Identify which cell holds the provided text, then report its (x, y) central coordinate. 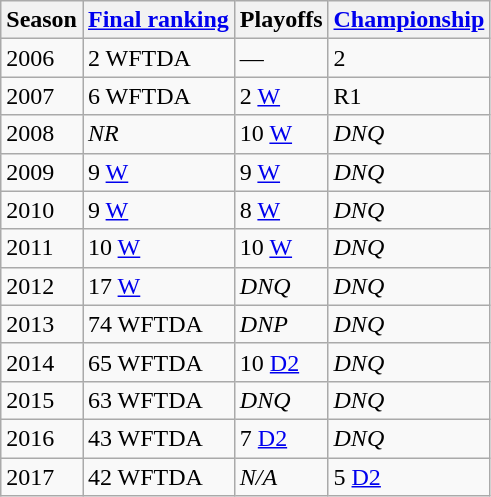
63 WFTDA (158, 400)
17 W (158, 286)
2 WFTDA (158, 58)
2006 (42, 58)
2017 (42, 477)
2013 (42, 324)
2012 (42, 286)
2011 (42, 248)
2015 (42, 400)
7 D2 (281, 438)
Final ranking (158, 20)
NR (158, 134)
42 WFTDA (158, 477)
65 WFTDA (158, 362)
5 D2 (409, 477)
6 WFTDA (158, 96)
43 WFTDA (158, 438)
Championship (409, 20)
Playoffs (281, 20)
2 (409, 58)
8 W (281, 210)
DNP (281, 324)
2016 (42, 438)
Season (42, 20)
2 W (281, 96)
2014 (42, 362)
N/A (281, 477)
2009 (42, 172)
— (281, 58)
R1 (409, 96)
2008 (42, 134)
74 WFTDA (158, 324)
10 D2 (281, 362)
2007 (42, 96)
2010 (42, 210)
